Search for the cell housing the specified text and yield its [X, Y] center coordinate. 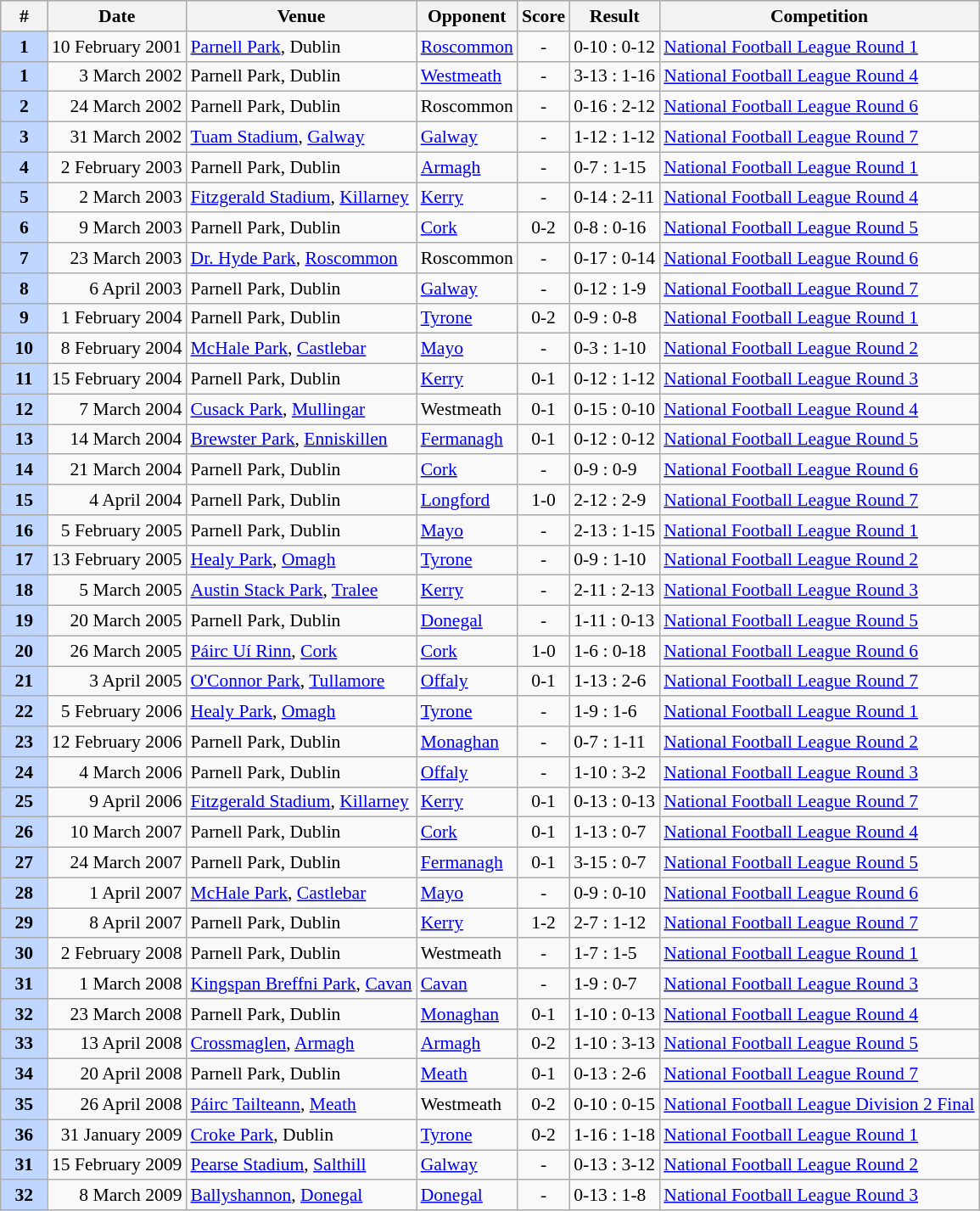
Cavan [467, 984]
Cusack Park, Mullingar [300, 409]
Brewster Park, Enniskillen [300, 440]
0-13 : 3-12 [614, 1165]
1-6 : 0-18 [614, 651]
1-10 : 3-13 [614, 1044]
3 March 2002 [117, 76]
5 [24, 198]
National Football League Division 2 Final [819, 1105]
15 February 2004 [117, 379]
1-7 : 1-5 [614, 954]
0-10 : 0-12 [614, 47]
8 [24, 289]
0-12 : 0-12 [614, 440]
2-11 : 2-13 [614, 591]
3-15 : 0-7 [614, 863]
12 [24, 409]
1-9 : 1-6 [614, 712]
1-2 [543, 923]
0-14 : 2-11 [614, 198]
33 [24, 1044]
6 April 2003 [117, 289]
Competition [819, 16]
0-13 : 0-13 [614, 802]
4 March 2006 [117, 772]
11 [24, 379]
22 [24, 712]
23 [24, 742]
1 April 2007 [117, 893]
3-13 : 1-16 [614, 76]
Kingspan Breffni Park, Cavan [300, 984]
28 [24, 893]
16 [24, 530]
2-13 : 1-15 [614, 530]
0-9 : 0-10 [614, 893]
23 March 2003 [117, 258]
1-11 : 0-13 [614, 621]
0-8 : 0-16 [614, 228]
4 [24, 167]
Croke Park, Dublin [300, 1135]
# [24, 16]
29 [24, 923]
0-10 : 0-15 [614, 1105]
17 [24, 560]
2 February 2003 [117, 167]
Opponent [467, 16]
34 [24, 1074]
7 March 2004 [117, 409]
27 [24, 863]
13 [24, 440]
15 February 2009 [117, 1165]
9 April 2006 [117, 802]
18 [24, 591]
1 March 2008 [117, 984]
0-16 : 2-12 [614, 107]
Austin Stack Park, Tralee [300, 591]
Páirc Tailteann, Meath [300, 1105]
2-7 : 1-12 [614, 923]
5 March 2005 [117, 591]
24 March 2002 [117, 107]
1-13 : 2-6 [614, 681]
13 February 2005 [117, 560]
3 [24, 137]
2 March 2003 [117, 198]
26 March 2005 [117, 651]
Venue [300, 16]
Longford [467, 500]
0-9 : 1-10 [614, 560]
6 [24, 228]
24 March 2007 [117, 863]
20 April 2008 [117, 1074]
23 March 2008 [117, 1014]
5 February 2006 [117, 712]
3 April 2005 [117, 681]
0-15 : 0-10 [614, 409]
7 [24, 258]
15 [24, 500]
Dr. Hyde Park, Roscommon [300, 258]
Result [614, 16]
13 April 2008 [117, 1044]
0-3 : 1-10 [614, 349]
26 April 2008 [117, 1105]
0-13 : 2-6 [614, 1074]
24 [24, 772]
Crossmaglen, Armagh [300, 1044]
0-7 : 1-15 [614, 167]
21 March 2004 [117, 470]
0-7 : 1-11 [614, 742]
4 April 2004 [117, 500]
1-10 : 3-2 [614, 772]
1-9 : 0-7 [614, 984]
8 March 2009 [117, 1196]
0-9 : 0-9 [614, 470]
26 [24, 833]
Pearse Stadium, Salthill [300, 1165]
0-12 : 1-9 [614, 289]
1-16 : 1-18 [614, 1135]
2-12 : 2-9 [614, 500]
Tuam Stadium, Galway [300, 137]
Meath [467, 1074]
1-10 : 0-13 [614, 1014]
2 February 2008 [117, 954]
1-13 : 0-7 [614, 833]
O'Connor Park, Tullamore [300, 681]
1-12 : 1-12 [614, 137]
9 [24, 318]
Ballyshannon, Donegal [300, 1196]
10 February 2001 [117, 47]
9 March 2003 [117, 228]
0-13 : 1-8 [614, 1196]
Date [117, 16]
19 [24, 621]
12 February 2006 [117, 742]
31 March 2002 [117, 137]
20 [24, 651]
35 [24, 1105]
30 [24, 954]
8 April 2007 [117, 923]
Score [543, 16]
36 [24, 1135]
2 [24, 107]
0-9 : 0-8 [614, 318]
21 [24, 681]
0-17 : 0-14 [614, 258]
8 February 2004 [117, 349]
10 March 2007 [117, 833]
5 February 2005 [117, 530]
25 [24, 802]
1 February 2004 [117, 318]
20 March 2005 [117, 621]
14 [24, 470]
0-12 : 1-12 [614, 379]
31 January 2009 [117, 1135]
10 [24, 349]
14 March 2004 [117, 440]
Páirc Uí Rinn, Cork [300, 651]
